For the text-containing cell, return its midpoint in (x, y) coordinate format. 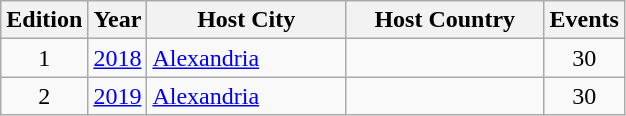
2019 (118, 96)
1 (44, 58)
2 (44, 96)
Events (584, 20)
2018 (118, 58)
Edition (44, 20)
Year (118, 20)
Host Country (444, 20)
Host City (246, 20)
